Detect which cell encompasses the target text, then output its [X, Y] center coordinate. 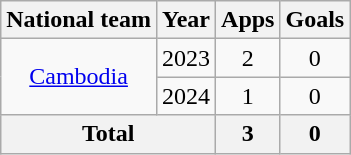
2 [248, 58]
3 [248, 134]
1 [248, 96]
Year [186, 20]
Apps [248, 20]
Cambodia [79, 77]
National team [79, 20]
Goals [315, 20]
Total [108, 134]
2023 [186, 58]
2024 [186, 96]
